Locate the cell with the specified text and output its [x, y] center coordinate. 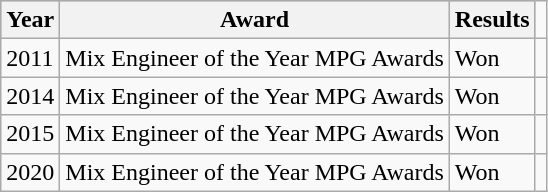
2015 [30, 134]
2014 [30, 96]
Year [30, 20]
Award [254, 20]
Results [492, 20]
2020 [30, 172]
2011 [30, 58]
